Return [X, Y] of the center of cell containing provided text 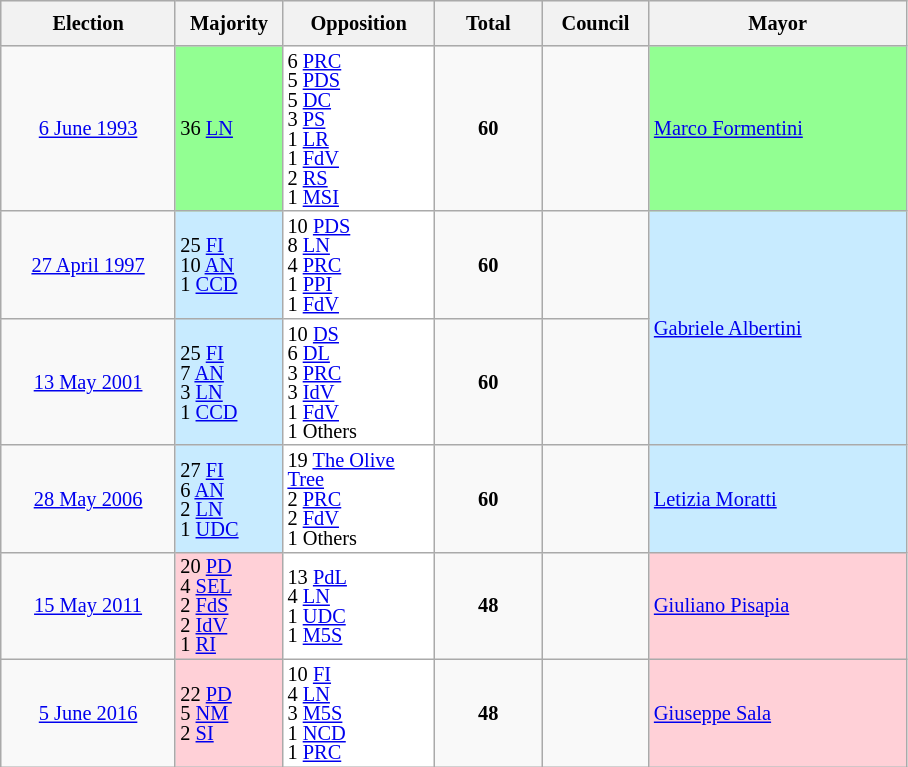
Majority [228, 22]
10 PDS 8 LN 4 PRC 1 PPI 1 FdV [359, 264]
25 FI 10 AN 1 CCD [228, 264]
13 May 2001 [88, 382]
Giuseppe Sala [778, 712]
Marco Formentini [778, 128]
5 June 2016 [88, 712]
28 May 2006 [88, 498]
20 PD 4 SEL 2 FdS 2 IdV 1 RI [228, 606]
19 The Olive Tree 2 PRC 2 FdV 1 Others [359, 498]
Mayor [778, 22]
Election [88, 22]
22 PD 5 NM 2 SI [228, 712]
36 LN [228, 128]
6 PRC 5 PDS 5 DC 3 PS 1 LR 1 FdV 2 RS 1 MSI [359, 128]
10 FI 4 LN 3 M5S 1 NCD 1 PRC [359, 712]
Giuliano Pisapia [778, 606]
27 FI 6 AN 2 LN 1 UDC [228, 498]
25 FI 7 AN 3 LN 1 CCD [228, 382]
Gabriele Albertini [778, 328]
27 April 1997 [88, 264]
10 DS 6 DL 3 PRC 3 IdV 1 FdV 1 Others [359, 382]
Total [488, 22]
Council [596, 22]
Letizia Moratti [778, 498]
13 PdL 4 LN 1 UDC 1 M5S [359, 606]
6 June 1993 [88, 128]
Opposition [359, 22]
15 May 2011 [88, 606]
